Pinpoint the cell where the given text exists, returning its (x, y) midpoint coordinate. 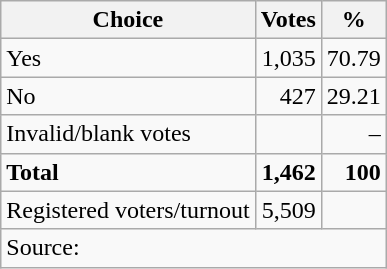
5,509 (288, 210)
No (128, 96)
Yes (128, 58)
Registered voters/turnout (128, 210)
Total (128, 172)
1,035 (288, 58)
427 (288, 96)
29.21 (354, 96)
Choice (128, 20)
Invalid/blank votes (128, 134)
Source: (194, 248)
% (354, 20)
– (354, 134)
100 (354, 172)
Votes (288, 20)
1,462 (288, 172)
70.79 (354, 58)
